Return [x, y] of the center of cell containing provided text 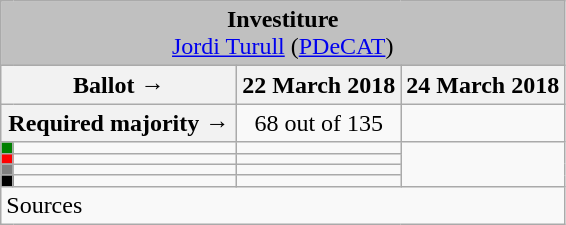
InvestitureJordi Turull (PDeCAT) [283, 34]
Required majority → [119, 123]
Sources [283, 205]
68 out of 135 [319, 123]
24 March 2018 [483, 85]
22 March 2018 [319, 85]
Ballot → [119, 85]
